Locate the cell with the specified text and output its (X, Y) center coordinate. 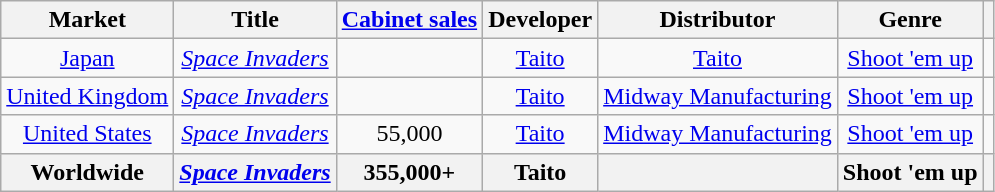
55,000 (409, 134)
Cabinet sales (409, 20)
Japan (88, 58)
United States (88, 134)
Developer (540, 20)
United Kingdom (88, 96)
Worldwide (88, 172)
Distributor (718, 20)
Title (255, 20)
Genre (910, 20)
Market (88, 20)
355,000+ (409, 172)
